Provide the (x, y) coordinate of the cell's center where the given text is located.  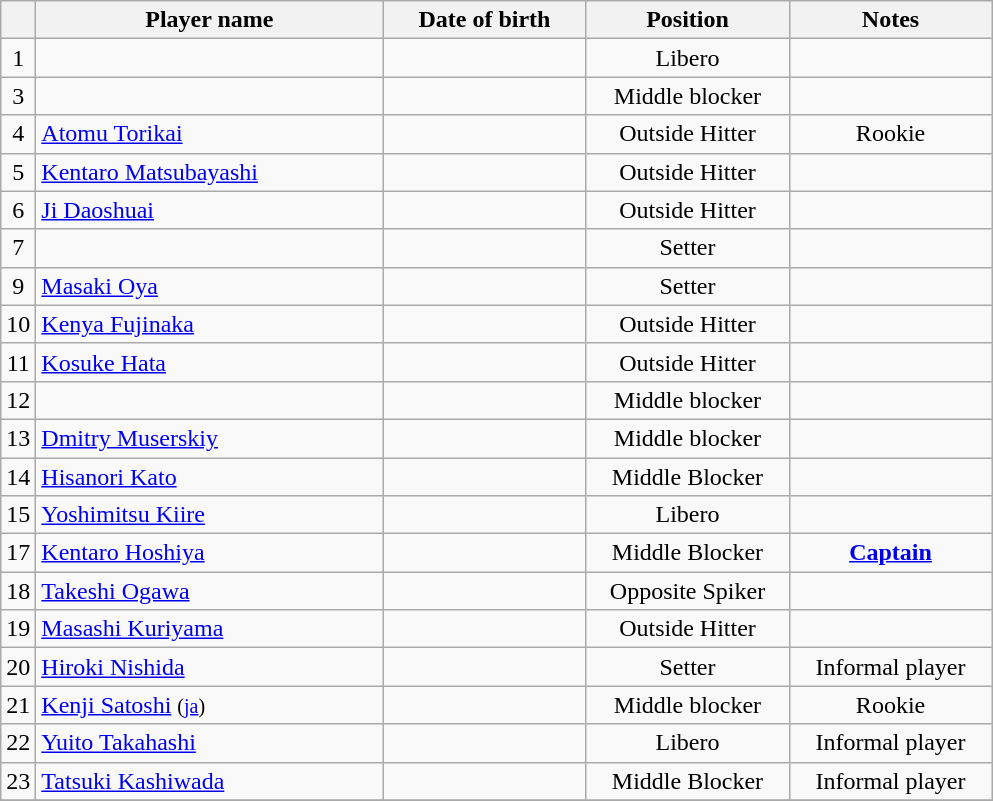
Kentaro Hoshiya (210, 553)
15 (18, 515)
Player name (210, 20)
10 (18, 324)
Hiroki Nishida (210, 667)
Hisanori Kato (210, 477)
6 (18, 210)
21 (18, 705)
Masashi Kuriyama (210, 629)
1 (18, 58)
3 (18, 96)
5 (18, 172)
19 (18, 629)
18 (18, 591)
14 (18, 477)
22 (18, 743)
Date of birth (484, 20)
Masaki Oya (210, 286)
Atomu Torikai (210, 134)
9 (18, 286)
7 (18, 248)
Ji Daoshuai (210, 210)
Yuito Takahashi (210, 743)
12 (18, 400)
Position (688, 20)
Kentaro Matsubayashi (210, 172)
23 (18, 781)
Opposite Spiker (688, 591)
Kosuke Hata (210, 362)
Notes (890, 20)
4 (18, 134)
Takeshi Ogawa (210, 591)
Tatsuki Kashiwada (210, 781)
Dmitry Muserskiy (210, 438)
17 (18, 553)
Yoshimitsu Kiire (210, 515)
20 (18, 667)
Kenya Fujinaka (210, 324)
11 (18, 362)
Kenji Satoshi (ja) (210, 705)
13 (18, 438)
Captain (890, 553)
